From the cell containing the given text, extract its center point as [X, Y] coordinate. 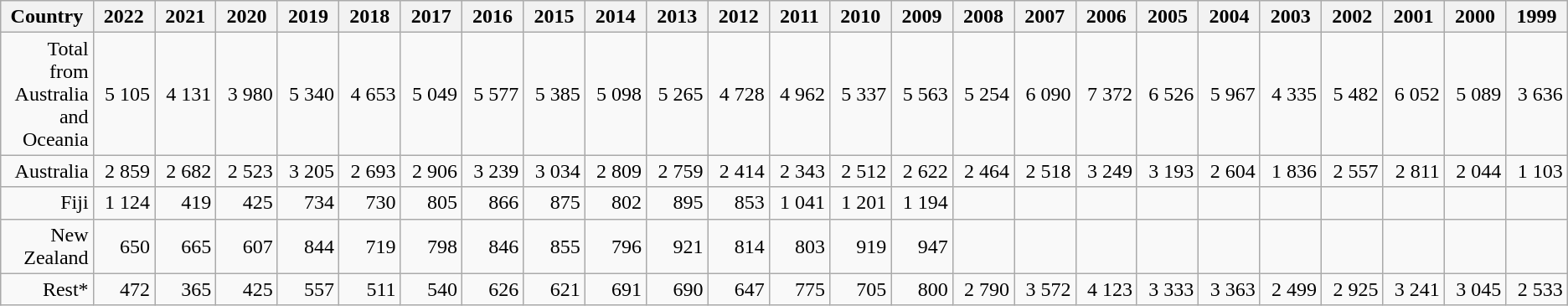
2 557 [1352, 171]
2003 [1290, 17]
650 [124, 246]
803 [799, 246]
947 [921, 246]
875 [554, 203]
2 523 [246, 171]
365 [184, 289]
2 604 [1230, 171]
4 728 [739, 94]
800 [921, 289]
2 622 [921, 171]
1 041 [799, 203]
2012 [739, 17]
2 906 [431, 171]
5 340 [308, 94]
2 499 [1290, 289]
3 363 [1230, 289]
775 [799, 289]
665 [184, 246]
5 089 [1474, 94]
895 [677, 203]
2018 [370, 17]
2019 [308, 17]
511 [370, 289]
2015 [554, 17]
2000 [1474, 17]
690 [677, 289]
2 759 [677, 171]
2009 [921, 17]
1 194 [921, 203]
2014 [615, 17]
919 [859, 246]
719 [370, 246]
2 044 [1474, 171]
846 [493, 246]
2 518 [1045, 171]
New Zealand [47, 246]
2 343 [799, 171]
3 572 [1045, 289]
1999 [1537, 17]
2016 [493, 17]
2006 [1106, 17]
4 653 [370, 94]
5 563 [921, 94]
1 103 [1537, 171]
2 925 [1352, 289]
472 [124, 289]
2021 [184, 17]
3 980 [246, 94]
3 034 [554, 171]
734 [308, 203]
3 249 [1106, 171]
5 337 [859, 94]
3 193 [1168, 171]
814 [739, 246]
866 [493, 203]
705 [859, 289]
6 052 [1414, 94]
2004 [1230, 17]
2 512 [859, 171]
3 239 [493, 171]
2005 [1168, 17]
621 [554, 289]
5 265 [677, 94]
4 123 [1106, 289]
4 335 [1290, 94]
3 045 [1474, 289]
626 [493, 289]
2008 [983, 17]
796 [615, 246]
2017 [431, 17]
2002 [1352, 17]
2 693 [370, 171]
419 [184, 203]
3 333 [1168, 289]
853 [739, 203]
Rest* [47, 289]
1 836 [1290, 171]
7 372 [1106, 94]
1 201 [859, 203]
2 682 [184, 171]
802 [615, 203]
4 962 [799, 94]
921 [677, 246]
730 [370, 203]
2013 [677, 17]
2011 [799, 17]
Fiji [47, 203]
2010 [859, 17]
6 090 [1045, 94]
844 [308, 246]
4 131 [184, 94]
5 482 [1352, 94]
5 967 [1230, 94]
2 414 [739, 171]
6 526 [1168, 94]
2 859 [124, 171]
2020 [246, 17]
2001 [1414, 17]
2 790 [983, 289]
3 241 [1414, 289]
798 [431, 246]
2 811 [1414, 171]
5 049 [431, 94]
691 [615, 289]
2007 [1045, 17]
Country [47, 17]
2 464 [983, 171]
3 205 [308, 171]
5 105 [124, 94]
5 098 [615, 94]
5 385 [554, 94]
2 533 [1537, 289]
1 124 [124, 203]
607 [246, 246]
647 [739, 289]
2 809 [615, 171]
557 [308, 289]
2022 [124, 17]
805 [431, 203]
855 [554, 246]
3 636 [1537, 94]
540 [431, 289]
Total from Australia and Oceania [47, 94]
5 254 [983, 94]
Australia [47, 171]
5 577 [493, 94]
